Locate the cell with the specified text and output its [x, y] center coordinate. 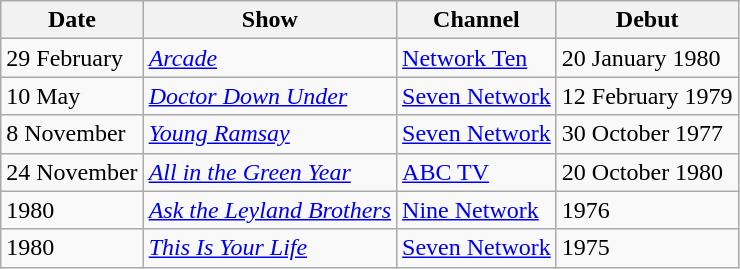
Debut [647, 20]
20 January 1980 [647, 58]
Arcade [270, 58]
20 October 1980 [647, 172]
29 February [72, 58]
Show [270, 20]
Network Ten [477, 58]
30 October 1977 [647, 134]
12 February 1979 [647, 96]
8 November [72, 134]
ABC TV [477, 172]
All in the Green Year [270, 172]
24 November [72, 172]
Young Ramsay [270, 134]
Nine Network [477, 210]
1976 [647, 210]
Doctor Down Under [270, 96]
1975 [647, 248]
Date [72, 20]
10 May [72, 96]
Ask the Leyland Brothers [270, 210]
This Is Your Life [270, 248]
Channel [477, 20]
